Scan for the cell matching the given text and deliver its (X, Y) coordinate at center. 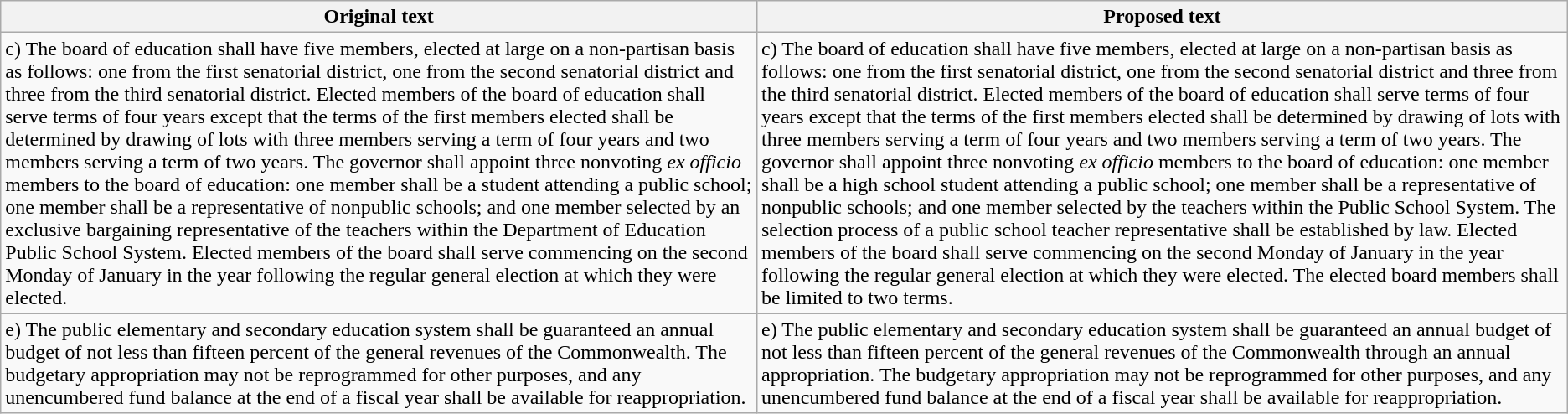
Original text (379, 17)
Proposed text (1162, 17)
